Determine the [X, Y] coordinate at the center of the cell enclosing the given text.  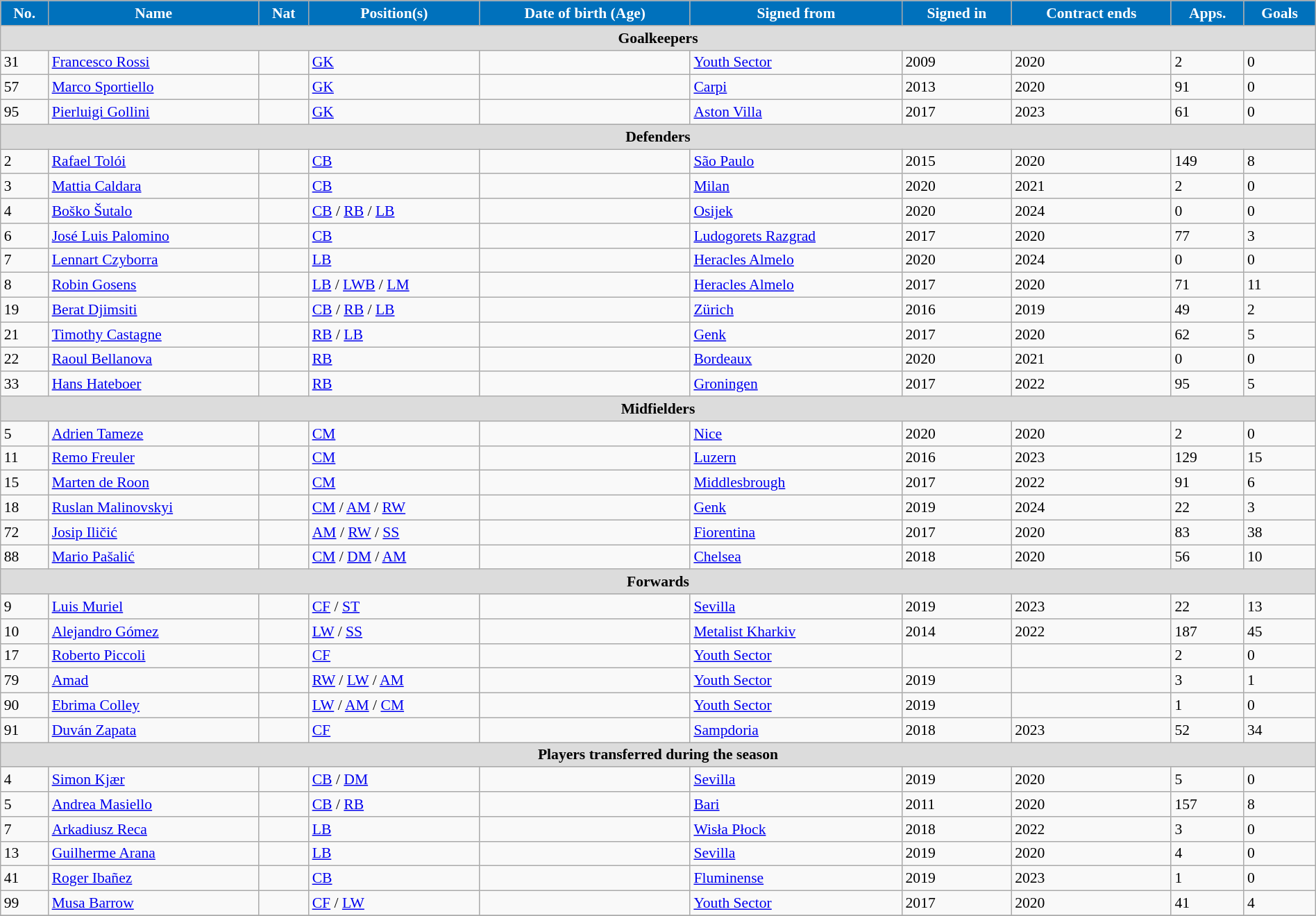
Groningen [795, 384]
Alejandro Gómez [154, 631]
Marten de Roon [154, 483]
CM / AM / RW [394, 508]
45 [1280, 631]
Contract ends [1091, 13]
LB / LWB / LM [394, 285]
72 [25, 532]
Guilherme Arana [154, 854]
CB / DM [394, 780]
Osijek [795, 211]
57 [25, 87]
Pierluigi Gollini [154, 112]
Forwards [658, 582]
Midfielders [658, 409]
Signed from [795, 13]
2011 [956, 804]
49 [1207, 310]
34 [1280, 730]
33 [25, 384]
Amad [154, 681]
Luzern [795, 458]
CM / DM / AM [394, 557]
AM / RW / SS [394, 532]
2015 [956, 162]
Apps. [1207, 13]
Luis Muriel [154, 607]
Boško Šutalo [154, 211]
Aston Villa [795, 112]
Wisła Płock [795, 829]
149 [1207, 162]
Musa Barrow [154, 904]
77 [1207, 236]
Marco Sportiello [154, 87]
Date of birth (Age) [584, 13]
Mario Pašalić [154, 557]
Hans Hateboer [154, 384]
Berat Djimsiti [154, 310]
Metalist Kharkiv [795, 631]
CF / LW [394, 904]
Simon Kjær [154, 780]
Ludogorets Razgrad [795, 236]
Players transferred during the season [658, 755]
Middlesbrough [795, 483]
90 [25, 706]
88 [25, 557]
61 [1207, 112]
Rafael Tolói [154, 162]
Goals [1280, 13]
Andrea Masiello [154, 804]
129 [1207, 458]
Arkadiusz Reca [154, 829]
Lennart Czyborra [154, 260]
Carpi [795, 87]
99 [25, 904]
Remo Freuler [154, 458]
Signed in [956, 13]
Ebrima Colley [154, 706]
83 [1207, 532]
Roberto Piccoli [154, 656]
São Paulo [795, 162]
Milan [795, 187]
157 [1207, 804]
Goalkeepers [658, 38]
56 [1207, 557]
38 [1280, 532]
62 [1207, 334]
Mattia Caldara [154, 187]
Sampdoria [795, 730]
71 [1207, 285]
Defenders [658, 137]
Zürich [795, 310]
Adrien Tameze [154, 434]
Ruslan Malinovskyi [154, 508]
31 [25, 62]
Francesco Rossi [154, 62]
Raoul Bellanova [154, 359]
Nat [284, 13]
Bordeaux [795, 359]
Bari [795, 804]
CB / RB [394, 804]
No. [25, 13]
LW / AM / CM [394, 706]
Name [154, 13]
2013 [956, 87]
Fiorentina [795, 532]
Josip Iličić [154, 532]
9 [25, 607]
Duván Zapata [154, 730]
Roger Ibañez [154, 879]
18 [25, 508]
21 [25, 334]
2014 [956, 631]
52 [1207, 730]
CF / ST [394, 607]
RB / LB [394, 334]
Timothy Castagne [154, 334]
RW / LW / AM [394, 681]
187 [1207, 631]
Position(s) [394, 13]
19 [25, 310]
79 [25, 681]
17 [25, 656]
José Luis Palomino [154, 236]
Fluminense [795, 879]
Robin Gosens [154, 285]
LW / SS [394, 631]
2009 [956, 62]
Nice [795, 434]
Chelsea [795, 557]
